Capture the cell that displays the provided text and extract its (X, Y) central coordinate. 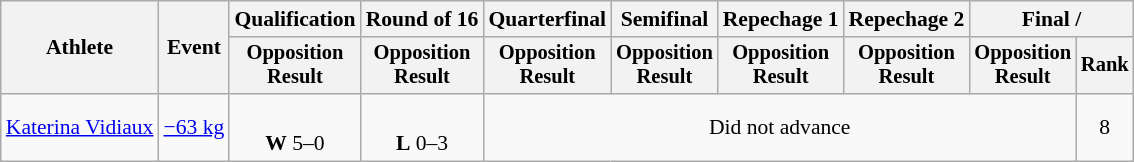
Repechage 1 (781, 19)
Semifinal (664, 19)
L 0–3 (422, 128)
Event (194, 48)
Qualification (294, 19)
Quarterfinal (547, 19)
Round of 16 (422, 19)
Katerina Vidiaux (80, 128)
Repechage 2 (907, 19)
Rank (1105, 66)
W 5–0 (294, 128)
Did not advance (779, 128)
8 (1105, 128)
Athlete (80, 48)
Final / (1051, 19)
−63 kg (194, 128)
